Return the (X, Y) coordinate for the center point of the cell that contains the specified text.  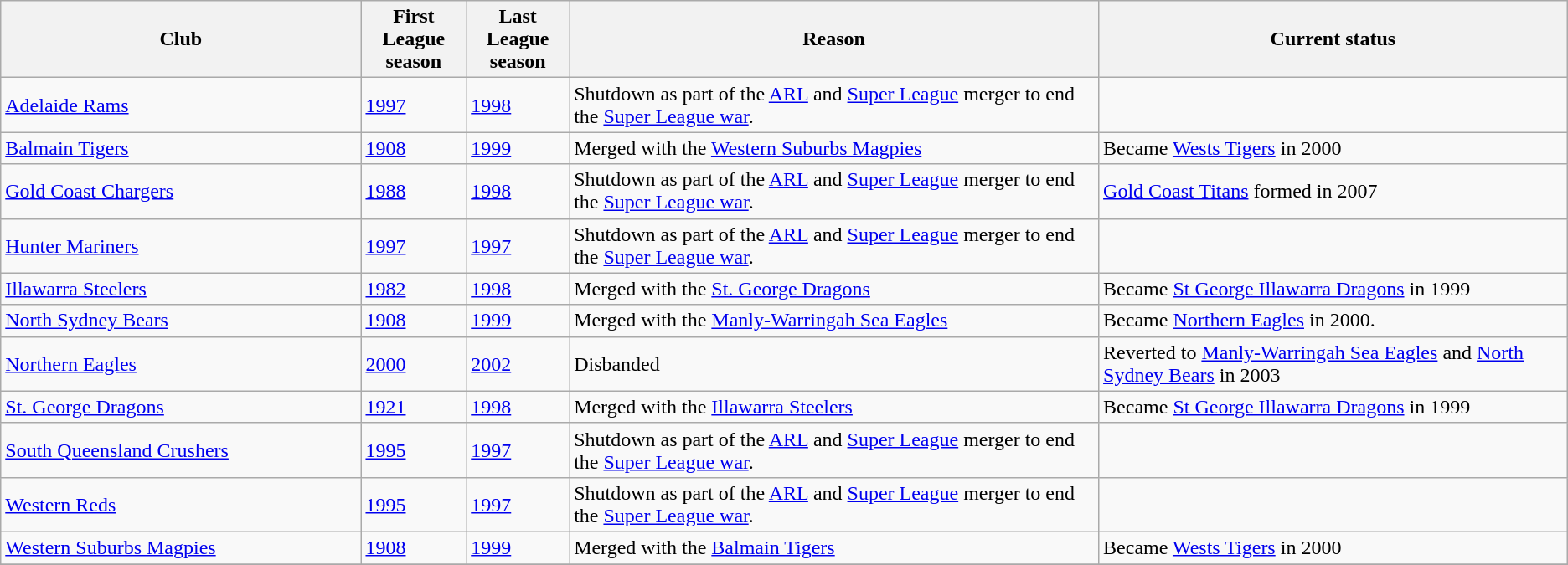
Merged with the St. George Dragons (834, 289)
Western Suburbs Magpies (181, 547)
Reverted to Manly-Warringah Sea Eagles and North Sydney Bears in 2003 (1333, 363)
Last Leagueseason (518, 39)
Gold Coast Chargers (181, 191)
Merged with the Illawarra Steelers (834, 407)
Merged with the Manly-Warringah Sea Eagles (834, 321)
Western Reds (181, 504)
Current status (1333, 39)
Adelaide Rams (181, 105)
Northern Eagles (181, 363)
Balmain Tigers (181, 148)
St. George Dragons (181, 407)
Merged with the Western Suburbs Magpies (834, 148)
2000 (414, 363)
Hunter Mariners (181, 246)
Reason (834, 39)
2002 (518, 363)
Became Northern Eagles in 2000. (1333, 321)
Illawarra Steelers (181, 289)
Club (181, 39)
First Leagueseason (414, 39)
North Sydney Bears (181, 321)
Disbanded (834, 363)
1982 (414, 289)
Merged with the Balmain Tigers (834, 547)
Gold Coast Titans formed in 2007 (1333, 191)
South Queensland Crushers (181, 450)
1988 (414, 191)
1921 (414, 407)
